Identify which cell holds the provided text, then report its [x, y] central coordinate. 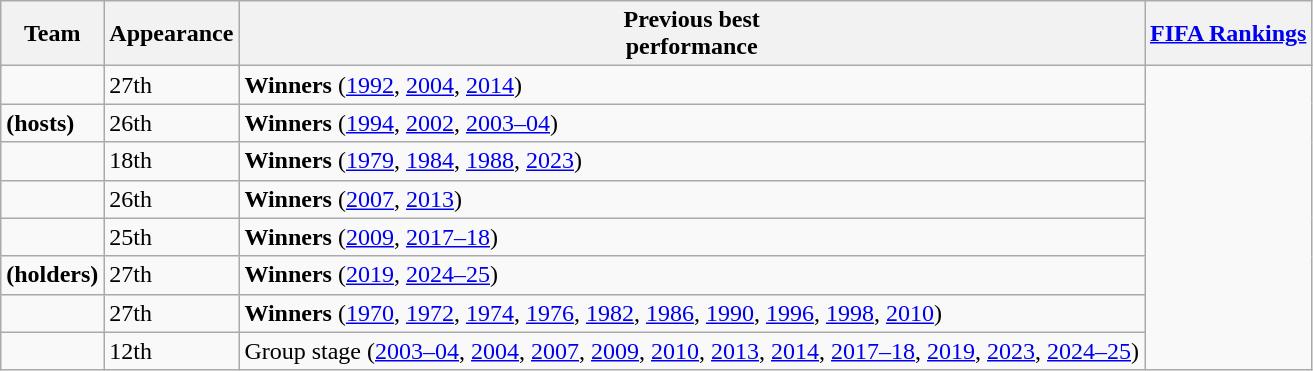
FIFA Rankings [1228, 34]
Winners (2009, 2017–18) [692, 237]
Winners (2007, 2013) [692, 199]
18th [172, 161]
(hosts) [52, 123]
Appearance [172, 34]
Winners (1979, 1984, 1988, 2023) [692, 161]
Winners (1994, 2002, 2003–04) [692, 123]
Winners (1992, 2004, 2014) [692, 85]
25th [172, 237]
(holders) [52, 275]
Winners (2019, 2024–25) [692, 275]
Team [52, 34]
12th [172, 351]
Winners (1970, 1972, 1974, 1976, 1982, 1986, 1990, 1996, 1998, 2010) [692, 313]
Group stage (2003–04, 2004, 2007, 2009, 2010, 2013, 2014, 2017–18, 2019, 2023, 2024–25) [692, 351]
Previous bestperformance [692, 34]
